Detect which cell encompasses the target text, then output its [X, Y] center coordinate. 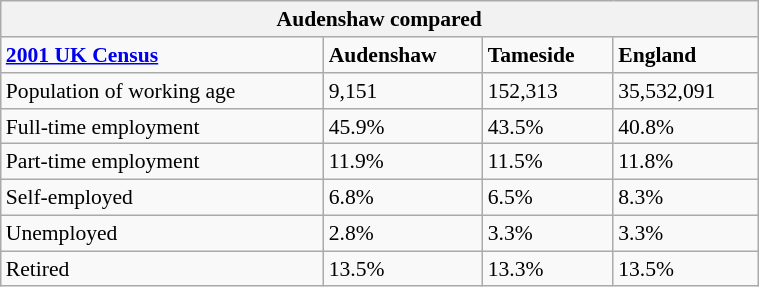
8.3% [685, 197]
11.8% [685, 162]
9,151 [404, 91]
2.8% [404, 233]
13.3% [548, 269]
152,313 [548, 91]
Self-employed [162, 197]
6.8% [404, 197]
35,532,091 [685, 91]
Tameside [548, 55]
Full-time employment [162, 126]
Part-time employment [162, 162]
6.5% [548, 197]
40.8% [685, 126]
2001 UK Census [162, 55]
11.9% [404, 162]
Audenshaw [404, 55]
11.5% [548, 162]
Unemployed [162, 233]
England [685, 55]
Retired [162, 269]
Population of working age [162, 91]
45.9% [404, 126]
43.5% [548, 126]
Audenshaw compared [380, 19]
